Provide the (x, y) coordinate of the cell's center where the given text is located.  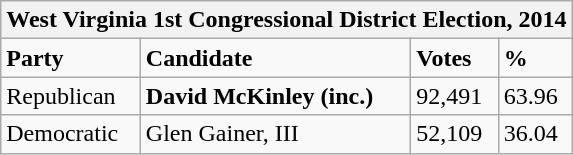
Republican (71, 96)
Votes (454, 58)
Party (71, 58)
92,491 (454, 96)
David McKinley (inc.) (275, 96)
52,109 (454, 134)
% (535, 58)
Candidate (275, 58)
Democratic (71, 134)
36.04 (535, 134)
West Virginia 1st Congressional District Election, 2014 (286, 20)
63.96 (535, 96)
Glen Gainer, III (275, 134)
